Determine the [X, Y] coordinate at the center of the cell enclosing the given text.  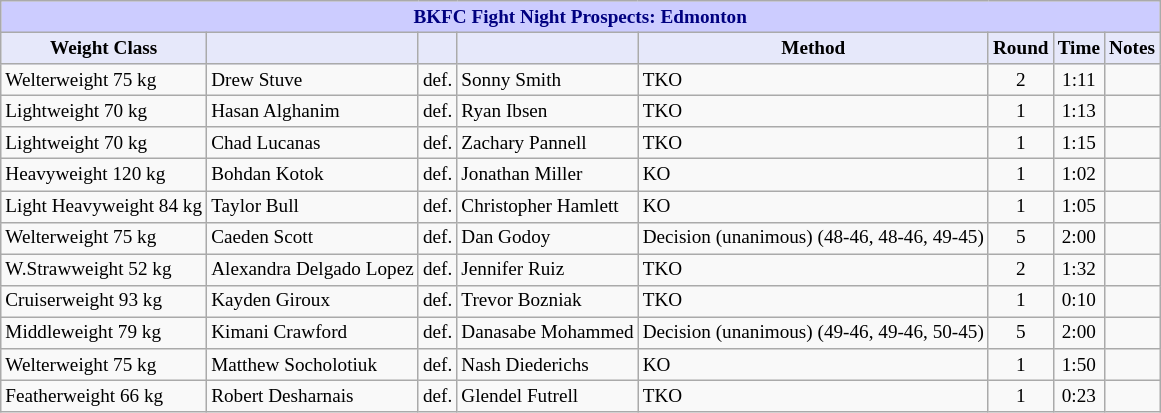
Jonathan Miller [548, 175]
1:15 [1078, 143]
1:02 [1078, 175]
Danasabe Mohammed [548, 333]
Dan Godoy [548, 238]
Sonny Smith [548, 80]
Hasan Alghanim [313, 111]
Taylor Bull [313, 206]
1:11 [1078, 80]
Round [1020, 48]
1:50 [1078, 365]
Time [1078, 48]
Kimani Crawford [313, 333]
0:10 [1078, 301]
Glendel Futrell [548, 396]
0:23 [1078, 396]
Weight Class [104, 48]
Bohdan Kotok [313, 175]
BKFC Fight Night Prospects: Edmonton [580, 17]
Kayden Giroux [313, 301]
Cruiserweight 93 kg [104, 301]
Notes [1132, 48]
Featherweight 66 kg [104, 396]
Middleweight 79 kg [104, 333]
Zachary Pannell [548, 143]
Method [813, 48]
Decision (unanimous) (48-46, 48-46, 49-45) [813, 238]
Matthew Socholotiuk [313, 365]
Nash Diederichs [548, 365]
Heavyweight 120 kg [104, 175]
1:05 [1078, 206]
Alexandra Delgado Lopez [313, 270]
Caeden Scott [313, 238]
Jennifer Ruiz [548, 270]
Drew Stuve [313, 80]
1:13 [1078, 111]
Chad Lucanas [313, 143]
1:32 [1078, 270]
Christopher Hamlett [548, 206]
Light Heavyweight 84 kg [104, 206]
Decision (unanimous) (49-46, 49-46, 50-45) [813, 333]
W.Strawweight 52 kg [104, 270]
Trevor Bozniak [548, 301]
Robert Desharnais [313, 396]
Ryan Ibsen [548, 111]
